Detect which cell encompasses the target text, then output its (x, y) center coordinate. 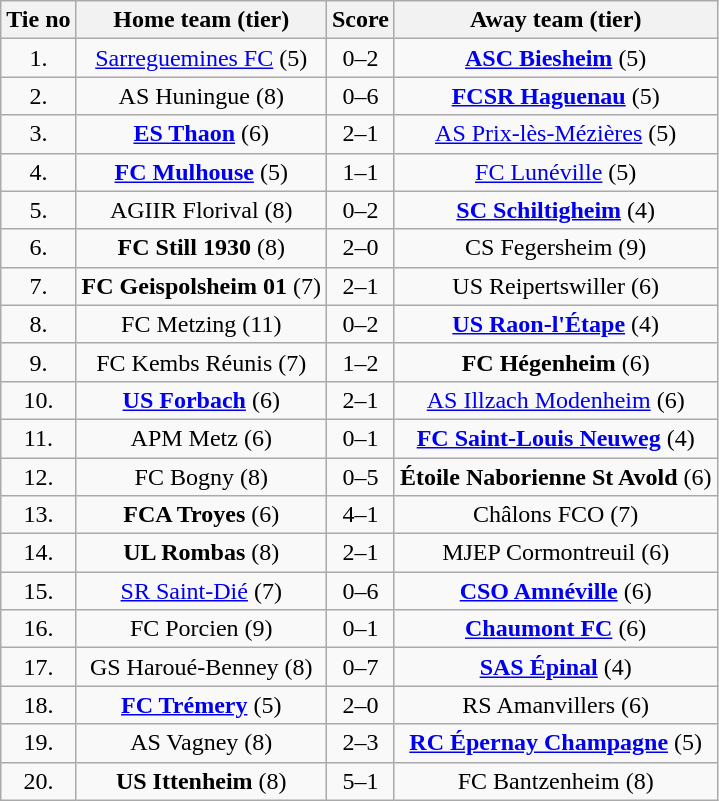
0–7 (360, 667)
4–1 (360, 515)
FC Bogny (8) (201, 477)
18. (38, 705)
APM Metz (6) (201, 438)
FC Trémery (5) (201, 705)
FC Kembs Réunis (7) (201, 362)
5–1 (360, 781)
AGIIR Florival (8) (201, 210)
AS Prix-lès-Mézières (5) (556, 134)
Home team (tier) (201, 20)
US Forbach (6) (201, 400)
15. (38, 591)
8. (38, 324)
US Raon-l'Étape (4) (556, 324)
4. (38, 172)
Chaumont FC (6) (556, 629)
2. (38, 96)
1. (38, 58)
FC Metzing (11) (201, 324)
UL Rombas (8) (201, 553)
AS Illzach Modenheim (6) (556, 400)
12. (38, 477)
19. (38, 743)
7. (38, 286)
6. (38, 248)
17. (38, 667)
CSO Amnéville (6) (556, 591)
13. (38, 515)
16. (38, 629)
FC Mulhouse (5) (201, 172)
SR Saint-Dié (7) (201, 591)
1–1 (360, 172)
FC Hégenheim (6) (556, 362)
3. (38, 134)
9. (38, 362)
SC Schiltigheim (4) (556, 210)
FCSR Haguenau (5) (556, 96)
2–3 (360, 743)
ES Thaon (6) (201, 134)
AS Huningue (8) (201, 96)
FCA Troyes (6) (201, 515)
GS Haroué-Benney (8) (201, 667)
Tie no (38, 20)
Sarreguemines FC (5) (201, 58)
SAS Épinal (4) (556, 667)
Score (360, 20)
AS Vagney (8) (201, 743)
11. (38, 438)
FC Lunéville (5) (556, 172)
20. (38, 781)
FC Saint-Louis Neuweg (4) (556, 438)
10. (38, 400)
Étoile Naborienne St Avold (6) (556, 477)
5. (38, 210)
14. (38, 553)
ASC Biesheim (5) (556, 58)
FC Geispolsheim 01 (7) (201, 286)
Châlons FCO (7) (556, 515)
US Reipertswiller (6) (556, 286)
CS Fegersheim (9) (556, 248)
FC Bantzenheim (8) (556, 781)
US Ittenheim (8) (201, 781)
RC Épernay Champagne (5) (556, 743)
Away team (tier) (556, 20)
RS Amanvillers (6) (556, 705)
FC Still 1930 (8) (201, 248)
MJEP Cormontreuil (6) (556, 553)
0–5 (360, 477)
1–2 (360, 362)
FC Porcien (9) (201, 629)
